Locate the cell with the specified text and output its [X, Y] center coordinate. 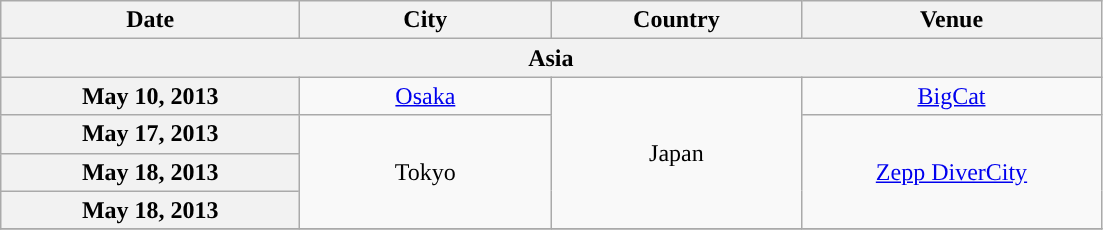
Japan [676, 153]
Asia [551, 58]
City [426, 20]
BigCat [952, 96]
Country [676, 20]
Osaka [426, 96]
Tokyo [426, 172]
May 10, 2013 [150, 96]
Date [150, 20]
Zepp DiverCity [952, 172]
May 17, 2013 [150, 134]
Venue [952, 20]
